Detect which cell encompasses the target text, then output its [X, Y] center coordinate. 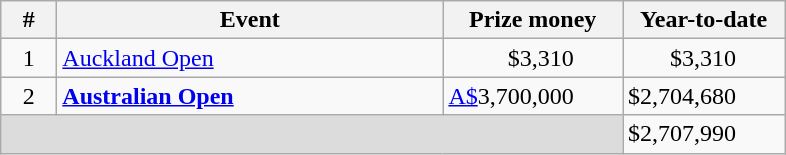
1 [29, 58]
A$3,700,000 [533, 96]
Year-to-date [703, 20]
# [29, 20]
2 [29, 96]
Auckland Open [250, 58]
Australian Open [250, 96]
$2,704,680 [703, 96]
Event [250, 20]
$2,707,990 [703, 134]
Prize money [533, 20]
